For the text-containing cell, return its midpoint in [x, y] coordinate format. 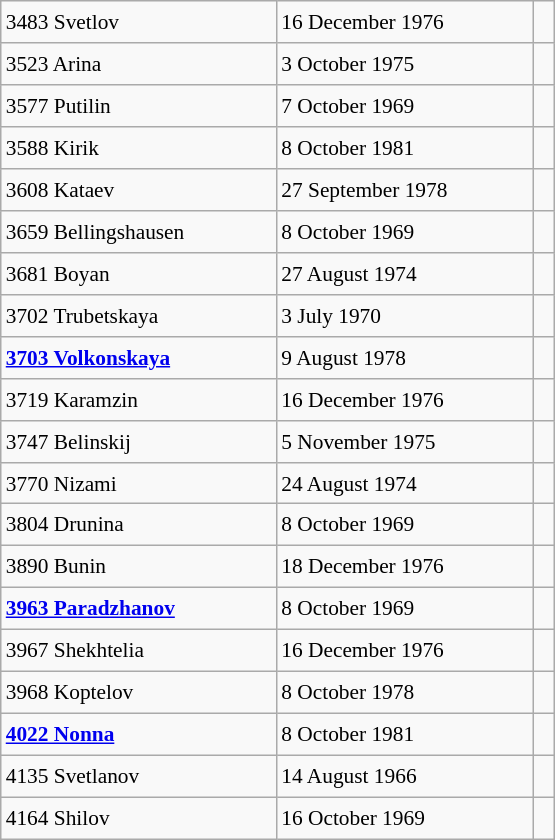
24 August 1974 [404, 483]
3659 Bellingshausen [139, 232]
3702 Trubetskaya [139, 315]
3703 Volkonskaya [139, 357]
4135 Svetlanov [139, 776]
3 October 1975 [404, 64]
3770 Nizami [139, 483]
3890 Bunin [139, 567]
9 August 1978 [404, 357]
27 August 1974 [404, 274]
3523 Arina [139, 64]
8 October 1978 [404, 693]
3804 Drunina [139, 525]
3588 Kirik [139, 148]
16 October 1969 [404, 818]
3967 Shekhtelia [139, 651]
4164 Shilov [139, 818]
14 August 1966 [404, 776]
4022 Nonna [139, 735]
27 September 1978 [404, 190]
3608 Kataev [139, 190]
3577 Putilin [139, 106]
3747 Belinskij [139, 441]
3681 Boyan [139, 274]
3 July 1970 [404, 315]
3483 Svetlov [139, 22]
18 December 1976 [404, 567]
3968 Koptelov [139, 693]
5 November 1975 [404, 441]
7 October 1969 [404, 106]
3963 Paradzhanov [139, 609]
3719 Karamzin [139, 399]
